Find where the given text appears and provide that cell's center as [X, Y] coordinate. 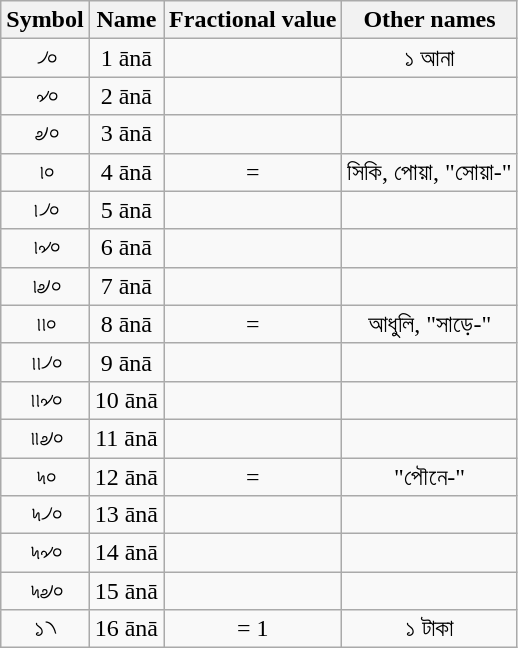
3 ānā [126, 134]
2 ānā [126, 96]
৵৹ [45, 96]
= 1 [253, 629]
15 ānā [126, 591]
Fractional value [253, 20]
Name [126, 20]
৷৷৴৹ [45, 362]
6 ānā [126, 248]
৷৹ [45, 172]
5 ānā [126, 210]
13 ānā [126, 515]
Other names [430, 20]
4 ānā [126, 172]
সিকি, পোয়া, "সোয়া-" [430, 172]
১ টাকা [430, 629]
"পৌনে-" [430, 477]
11 ānā [126, 438]
9 ānā [126, 362]
1 ānā [126, 58]
8 ānā [126, 324]
৸৵৹ [45, 553]
৷৷৵৹ [45, 400]
10 ānā [126, 400]
Symbol [45, 20]
৸৴৹ [45, 515]
৴৹ [45, 58]
12 ānā [126, 477]
আধুলি, "সাড়ে-" [430, 324]
৷৶৹ [45, 286]
৷৷৹ [45, 324]
৶৹ [45, 134]
14 ānā [126, 553]
১ আনা [430, 58]
১৲ [45, 629]
৷৷৶৹ [45, 438]
৸৹ [45, 477]
৸৶৹ [45, 591]
7 ānā [126, 286]
৷৴৹ [45, 210]
৷৵৹ [45, 248]
16 ānā [126, 629]
